Output the [x, y] coordinate of the center of the cell containing the given text.  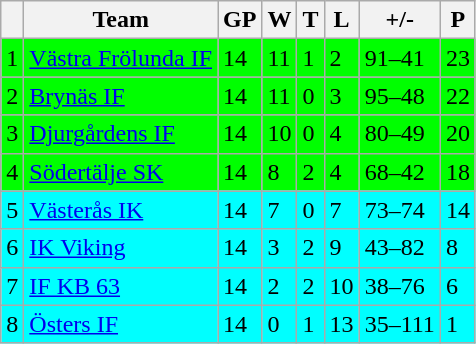
P [458, 20]
73–74 [400, 210]
18 [458, 172]
38–76 [400, 286]
Västra Frölunda IF [121, 58]
80–49 [400, 134]
IF KB 63 [121, 286]
Djurgårdens IF [121, 134]
91–41 [400, 58]
20 [458, 134]
43–82 [400, 248]
23 [458, 58]
+/- [400, 20]
GP [240, 20]
13 [342, 324]
22 [458, 96]
T [310, 20]
IK Viking [121, 248]
Östers IF [121, 324]
L [342, 20]
Västerås IK [121, 210]
Team [121, 20]
Brynäs IF [121, 96]
Södertälje SK [121, 172]
9 [342, 248]
68–42 [400, 172]
5 [12, 210]
95–48 [400, 96]
W [280, 20]
35–111 [400, 324]
